Output the [x, y] coordinate of the center of the cell containing the given text.  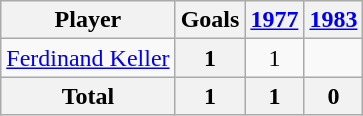
0 [334, 96]
Player [88, 20]
1983 [334, 20]
Goals [210, 20]
Ferdinand Keller [88, 58]
Total [88, 96]
1977 [274, 20]
